Extract the (X, Y) coordinate from the center of the cell holding the provided text.  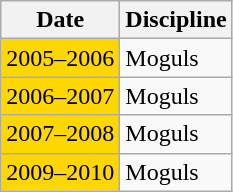
Date (60, 20)
2009–2010 (60, 172)
2007–2008 (60, 134)
Discipline (176, 20)
2005–2006 (60, 58)
2006–2007 (60, 96)
